Provide the (x, y) coordinate of the cell's center where the given text is located.  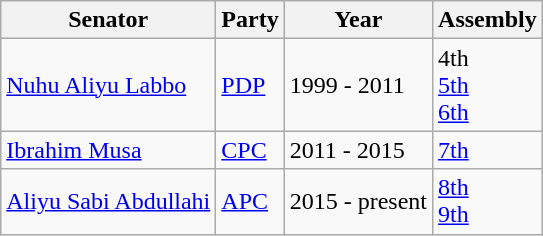
4th5th6th (488, 85)
8th9th (488, 202)
1999 - 2011 (358, 85)
Nuhu Aliyu Labbo (108, 85)
Party (250, 20)
7th (488, 150)
2011 - 2015 (358, 150)
Year (358, 20)
Senator (108, 20)
CPC (250, 150)
2015 - present (358, 202)
Aliyu Sabi Abdullahi (108, 202)
PDP (250, 85)
Ibrahim Musa (108, 150)
APC (250, 202)
Assembly (488, 20)
